Return (X, Y) of the center of cell containing provided text 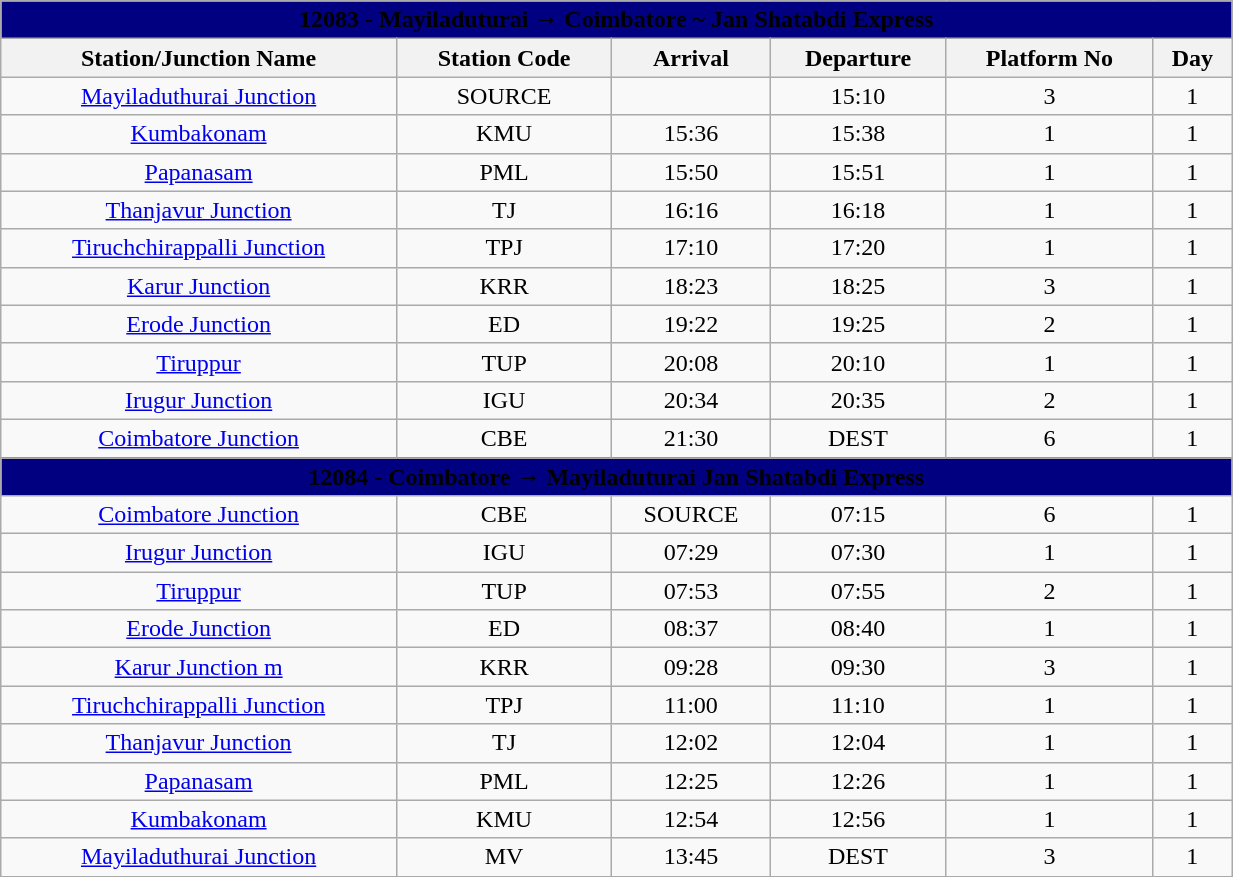
08:37 (691, 629)
11:10 (858, 705)
07:55 (858, 591)
20:35 (858, 400)
13:45 (691, 857)
16:18 (858, 210)
21:30 (691, 438)
Arrival (691, 58)
19:25 (858, 324)
19:22 (691, 324)
Karur Junction m (199, 667)
15:36 (691, 134)
Departure (858, 58)
Day (1192, 58)
07:53 (691, 591)
07:30 (858, 553)
07:15 (858, 515)
16:16 (691, 210)
15:51 (858, 172)
15:50 (691, 172)
Platform No (1050, 58)
07:29 (691, 553)
12:54 (691, 819)
20:08 (691, 362)
20:34 (691, 400)
12:25 (691, 781)
12:56 (858, 819)
15:10 (858, 96)
09:30 (858, 667)
08:40 (858, 629)
Station Code (504, 58)
15:38 (858, 134)
12:02 (691, 743)
09:28 (691, 667)
20:10 (858, 362)
17:10 (691, 248)
12083 - Mayiladuturai → Coimbatore ~ Jan Shatabdi Express (616, 20)
17:20 (858, 248)
18:23 (691, 286)
MV (504, 857)
Station/Junction Name (199, 58)
12:04 (858, 743)
18:25 (858, 286)
11:00 (691, 705)
12084 - Coimbatore → Mayiladuturai Jan Shatabdi Express (616, 477)
Karur Junction (199, 286)
12:26 (858, 781)
